Extract the (X, Y) coordinate from the center of the cell holding the provided text.  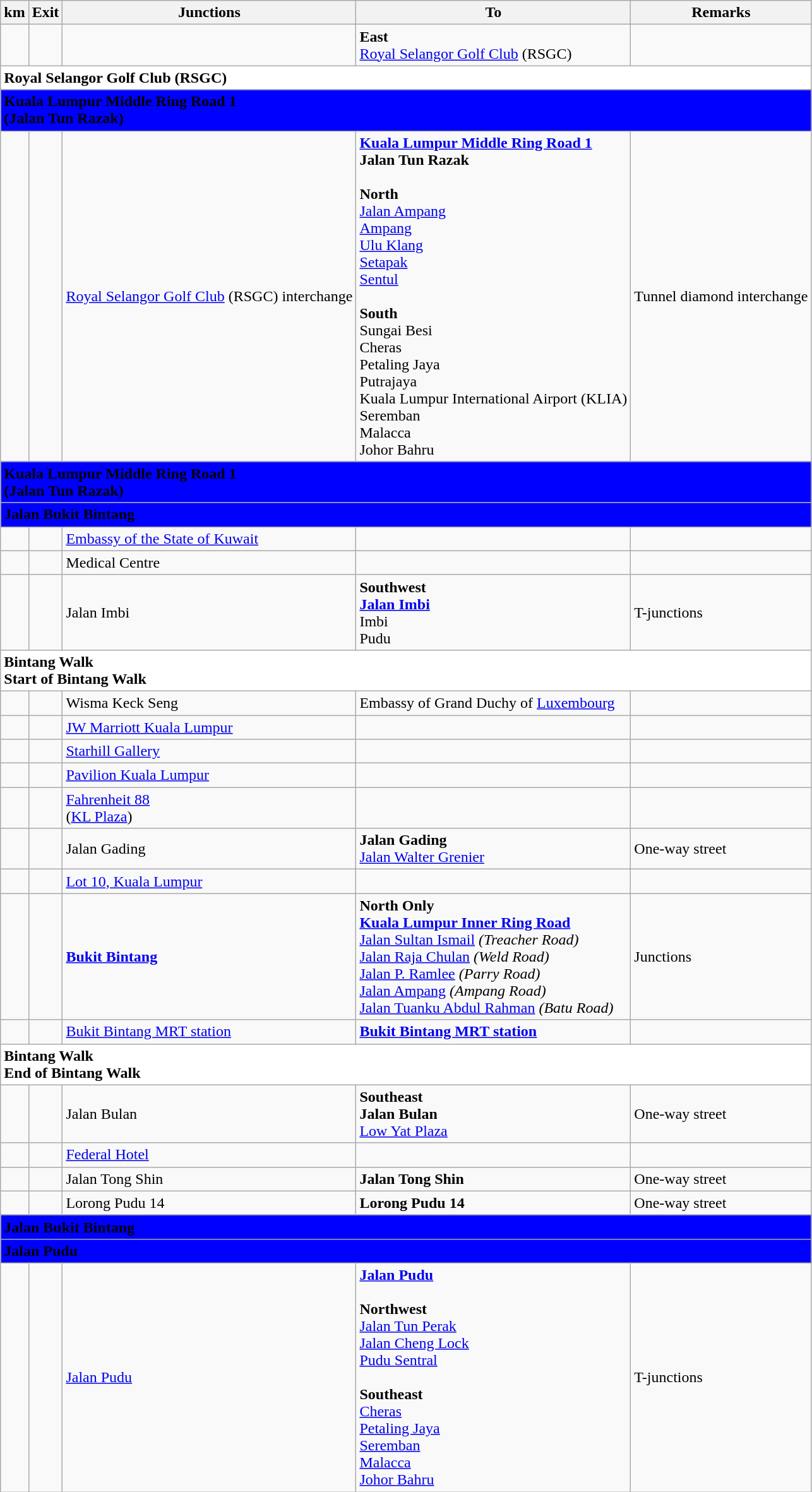
Bukit Bintang (210, 957)
Medical Centre (210, 563)
Federal Hotel (210, 1155)
Embassy of the State of Kuwait (210, 539)
Embassy of Grand Duchy of Luxembourg (494, 703)
Jalan PuduNorthwestJalan Tun PerakJalan Cheng LockPudu Sentral SoutheastCherasPetaling JayaSerembanMalaccaJohor Bahru (494, 1377)
km (15, 13)
Jalan Gading (210, 849)
SoutheastJalan BulanLow Yat Plaza (494, 1114)
Fahrenheit 88 (KL Plaza) (210, 808)
Tunnel diamond interchange (721, 296)
To (494, 13)
Bintang WalkEnd of Bintang Walk (406, 1065)
Royal Selangor Golf Club (RSGC) interchange (210, 296)
Pavilion Kuala Lumpur (210, 775)
Royal Selangor Golf Club (RSGC) (406, 78)
Jalan Bulan (210, 1114)
Lot 10, Kuala Lumpur (210, 881)
SouthwestJalan ImbiImbiPudu (494, 612)
Starhill Gallery (210, 751)
Bintang WalkStart of Bintang Walk (406, 671)
Jalan GadingJalan Walter Grenier (494, 849)
Jalan Imbi (210, 612)
EastRoyal Selangor Golf Club (RSGC) (494, 45)
Remarks (721, 13)
Wisma Keck Seng (210, 703)
JW Marriott Kuala Lumpur (210, 727)
Exit (45, 13)
